Identify which cell holds the provided text, then report its (x, y) central coordinate. 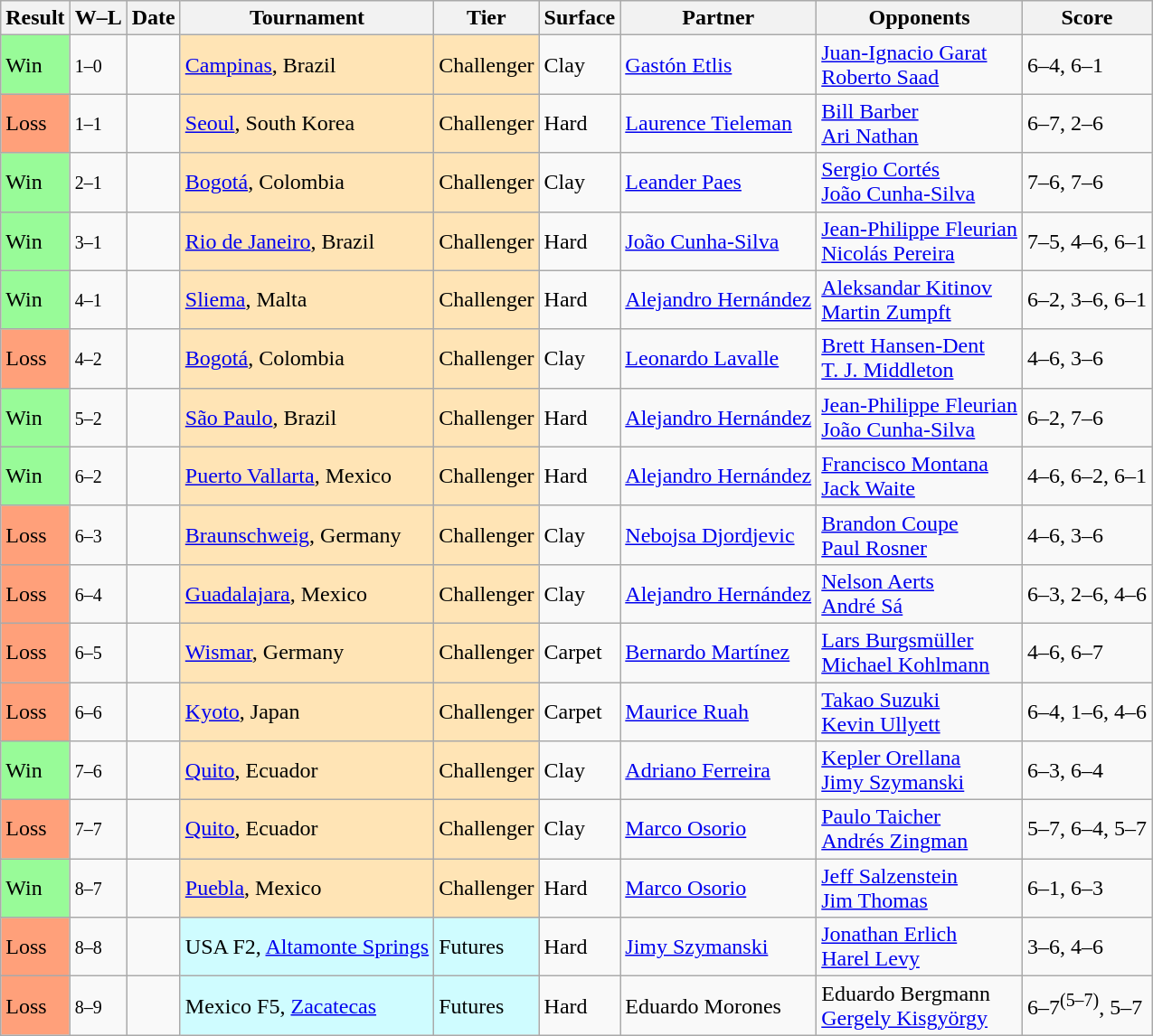
6–2 (98, 476)
João Cunha-Silva (718, 240)
Rio de Janeiro, Brazil (307, 240)
6–3, 6–4 (1087, 770)
Paulo Taicher Andrés Zingman (920, 830)
Francisco Montana Jack Waite (920, 476)
6–7(5–7), 5–7 (1087, 1005)
6–1, 6–3 (1087, 888)
Sliema, Malta (307, 300)
Kepler Orellana Jimy Szymanski (920, 770)
Bill Barber Ari Nathan (920, 123)
Kyoto, Japan (307, 711)
8–9 (98, 1005)
Guadalajara, Mexico (307, 593)
Opponents (920, 18)
4–6, 6–7 (1087, 653)
5–2 (98, 418)
1–1 (98, 123)
Seoul, South Korea (307, 123)
6–2, 3–6, 6–1 (1087, 300)
Eduardo Bergmann Gergely Kisgyörgy (920, 1005)
6–3, 2–6, 4–6 (1087, 593)
Surface (580, 18)
Maurice Ruah (718, 711)
6–2, 7–6 (1087, 418)
6–4, 1–6, 4–6 (1087, 711)
USA F2, Altamonte Springs (307, 947)
Partner (718, 18)
Sergio Cortés João Cunha-Silva (920, 183)
Laurence Tieleman (718, 123)
Brandon Coupe Paul Rosner (920, 535)
Mexico F5, Zacatecas (307, 1005)
Nelson Aerts André Sá (920, 593)
Jeff Salzenstein Jim Thomas (920, 888)
Lars Burgsmüller Michael Kohlmann (920, 653)
Gastón Etlis (718, 65)
Nebojsa Djordjevic (718, 535)
Juan-Ignacio Garat Roberto Saad (920, 65)
8–8 (98, 947)
7–6, 7–6 (1087, 183)
Puerto Vallarta, Mexico (307, 476)
4–1 (98, 300)
Wismar, Germany (307, 653)
Brett Hansen-Dent T. J. Middleton (920, 358)
Adriano Ferreira (718, 770)
6–4 (98, 593)
8–7 (98, 888)
W–L (98, 18)
Campinas, Brazil (307, 65)
Takao Suzuki Kevin Ullyett (920, 711)
Braunschweig, Germany (307, 535)
Tier (487, 18)
6–7, 2–6 (1087, 123)
6–5 (98, 653)
1–0 (98, 65)
Jimy Szymanski (718, 947)
Jean-Philippe Fleurian João Cunha-Silva (920, 418)
São Paulo, Brazil (307, 418)
6–4, 6–1 (1087, 65)
Date (154, 18)
Puebla, Mexico (307, 888)
5–7, 6–4, 5–7 (1087, 830)
6–6 (98, 711)
Bernardo Martínez (718, 653)
Leonardo Lavalle (718, 358)
Aleksandar Kitinov Martin Zumpft (920, 300)
Eduardo Morones (718, 1005)
Score (1087, 18)
Result (35, 18)
3–1 (98, 240)
6–3 (98, 535)
4–6, 6–2, 6–1 (1087, 476)
7–7 (98, 830)
2–1 (98, 183)
Tournament (307, 18)
7–6 (98, 770)
3–6, 4–6 (1087, 947)
Jonathan Erlich Harel Levy (920, 947)
Leander Paes (718, 183)
Jean-Philippe Fleurian Nicolás Pereira (920, 240)
7–5, 4–6, 6–1 (1087, 240)
4–2 (98, 358)
